Find where the given text appears and provide that cell's center as (x, y) coordinate. 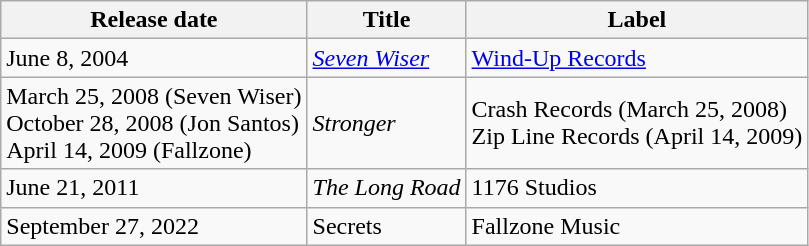
Seven Wiser (386, 58)
1176 Studios (637, 188)
Wind-Up Records (637, 58)
Secrets (386, 226)
Label (637, 20)
September 27, 2022 (154, 226)
Crash Records (March 25, 2008)Zip Line Records (April 14, 2009) (637, 123)
Title (386, 20)
Fallzone Music (637, 226)
June 21, 2011 (154, 188)
Stronger (386, 123)
The Long Road (386, 188)
March 25, 2008 (Seven Wiser)October 28, 2008 (Jon Santos)April 14, 2009 (Fallzone) (154, 123)
June 8, 2004 (154, 58)
Release date (154, 20)
